Scan for the cell matching the given text and deliver its [X, Y] coordinate at center. 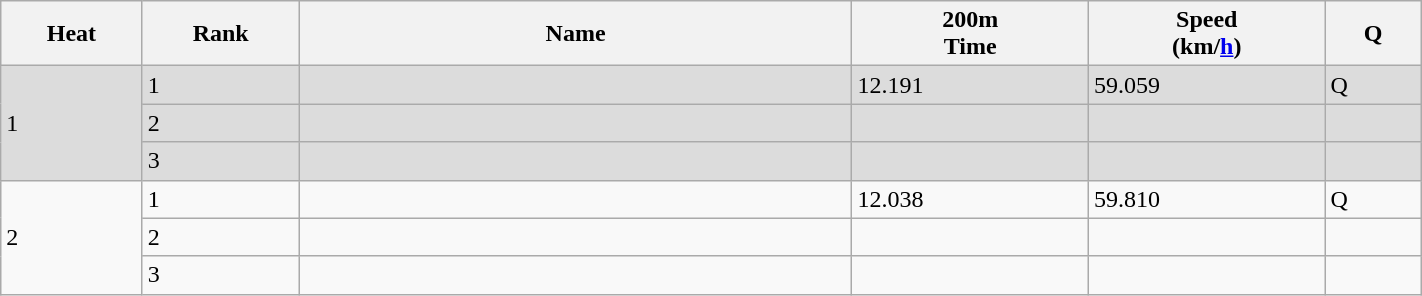
59.059 [1206, 85]
12.038 [970, 199]
Speed(km/h) [1206, 34]
200mTime [970, 34]
Heat [72, 34]
59.810 [1206, 199]
Rank [220, 34]
12.191 [970, 85]
Name [576, 34]
